Capture the cell that displays the provided text and extract its [x, y] central coordinate. 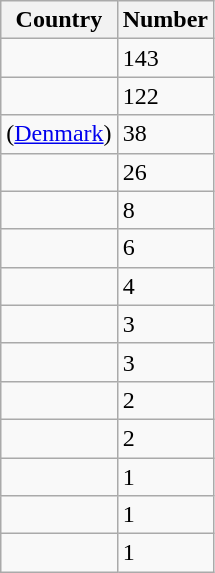
Number [165, 20]
26 [165, 172]
143 [165, 58]
(Denmark) [59, 134]
122 [165, 96]
8 [165, 210]
6 [165, 248]
Country [59, 20]
4 [165, 286]
38 [165, 134]
